Scan for the cell matching the given text and deliver its (X, Y) coordinate at center. 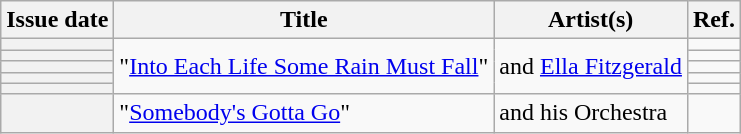
"Somebody's Gotta Go" (304, 113)
and his Orchestra (591, 113)
and Ella Fitzgerald (591, 66)
Artist(s) (591, 20)
"Into Each Life Some Rain Must Fall" (304, 66)
Title (304, 20)
Ref. (714, 20)
Issue date (58, 20)
